From the cell containing the given text, extract its center point as (X, Y) coordinate. 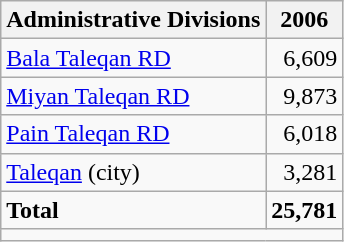
2006 (304, 20)
Taleqan (city) (134, 172)
Administrative Divisions (134, 20)
Bala Taleqan RD (134, 58)
6,018 (304, 134)
Miyan Taleqan RD (134, 96)
6,609 (304, 58)
Pain Taleqan RD (134, 134)
3,281 (304, 172)
9,873 (304, 96)
Total (134, 210)
25,781 (304, 210)
